From the cell containing the given text, extract its center point as [X, Y] coordinate. 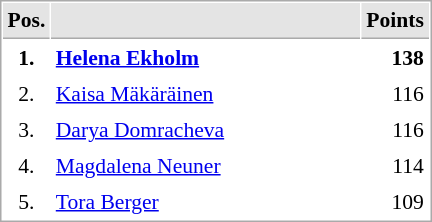
138 [396, 57]
4. [26, 165]
Darya Domracheva [206, 129]
2. [26, 93]
Helena Ekholm [206, 57]
Kaisa Mäkäräinen [206, 93]
5. [26, 201]
Magdalena Neuner [206, 165]
Points [396, 21]
109 [396, 201]
1. [26, 57]
Tora Berger [206, 201]
Pos. [26, 21]
114 [396, 165]
3. [26, 129]
